Return the (x, y) coordinate for the center point of the cell that contains the specified text.  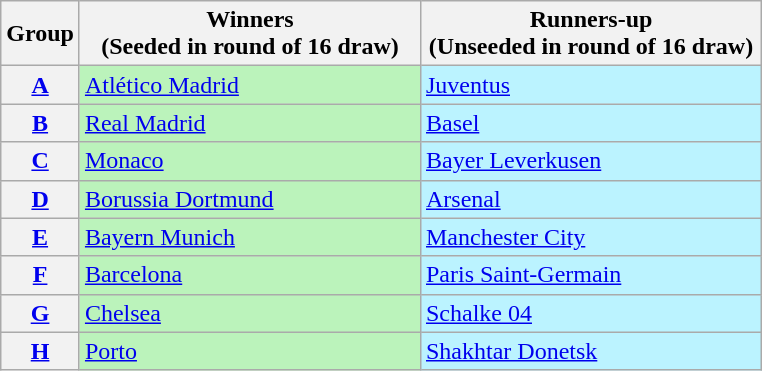
H (40, 351)
G (40, 313)
Real Madrid (250, 123)
D (40, 199)
Chelsea (250, 313)
F (40, 275)
B (40, 123)
A (40, 85)
Bayern Munich (250, 237)
Paris Saint-Germain (590, 275)
Basel (590, 123)
Group (40, 34)
Barcelona (250, 275)
Juventus (590, 85)
Arsenal (590, 199)
Manchester City (590, 237)
Porto (250, 351)
Atlético Madrid (250, 85)
Winners(Seeded in round of 16 draw) (250, 34)
E (40, 237)
C (40, 161)
Schalke 04 (590, 313)
Borussia Dortmund (250, 199)
Monaco (250, 161)
Shakhtar Donetsk (590, 351)
Bayer Leverkusen (590, 161)
Runners-up(Unseeded in round of 16 draw) (590, 34)
